Identify which cell holds the provided text, then report its [X, Y] central coordinate. 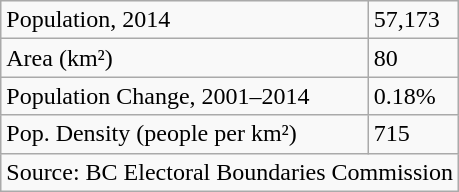
715 [413, 134]
Pop. Density (people per km²) [185, 134]
Population, 2014 [185, 20]
0.18% [413, 96]
57,173 [413, 20]
Population Change, 2001–2014 [185, 96]
80 [413, 58]
Area (km²) [185, 58]
Source: BC Electoral Boundaries Commission [230, 172]
